Identify which cell holds the provided text, then report its (x, y) central coordinate. 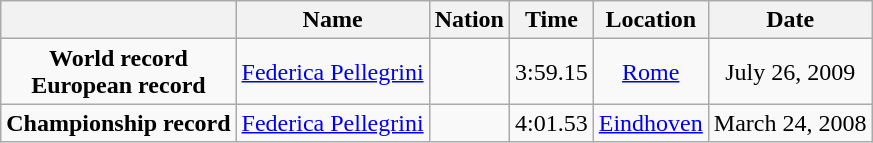
Championship record (118, 123)
July 26, 2009 (790, 72)
3:59.15 (552, 72)
Eindhoven (650, 123)
March 24, 2008 (790, 123)
Time (552, 20)
World recordEuropean record (118, 72)
Name (332, 20)
Rome (650, 72)
Location (650, 20)
Nation (469, 20)
Date (790, 20)
4:01.53 (552, 123)
